Output the (x, y) coordinate of the center of the cell containing the given text.  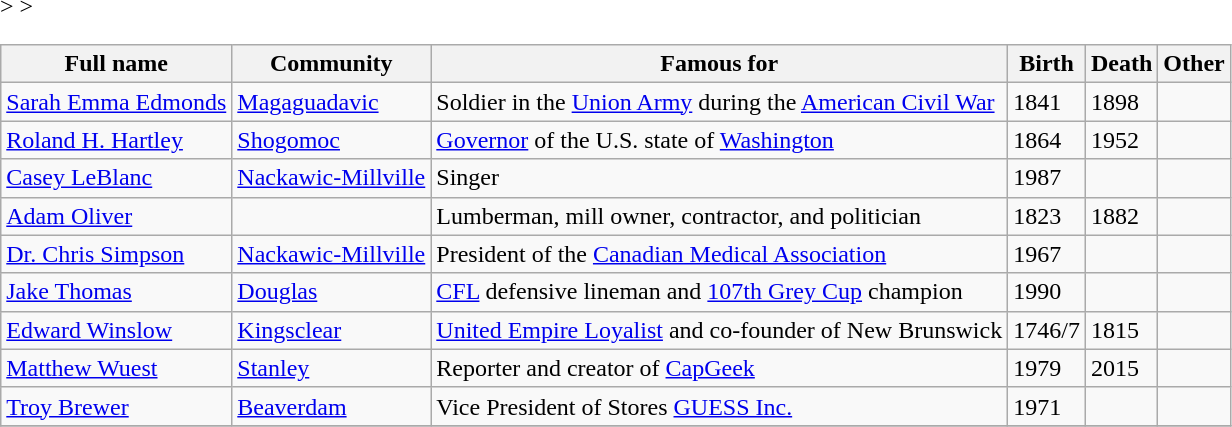
Reporter and creator of CapGeek (720, 368)
Governor of the U.S. state of Washington (720, 140)
1967 (1047, 254)
United Empire Loyalist and co-founder of New Brunswick (720, 330)
Beaverdam (332, 406)
1823 (1047, 216)
Troy Brewer (116, 406)
CFL defensive lineman and 107th Grey Cup champion (720, 292)
1746/7 (1047, 330)
Dr. Chris Simpson (116, 254)
Birth (1047, 64)
Vice President of Stores GUESS Inc. (720, 406)
Famous for (720, 64)
Casey LeBlanc (116, 178)
Singer (720, 178)
Roland H. Hartley (116, 140)
Edward Winslow (116, 330)
1864 (1047, 140)
Shogomoc (332, 140)
Soldier in the Union Army during the American Civil War (720, 102)
Full name (116, 64)
President of the Canadian Medical Association (720, 254)
Community (332, 64)
Magaguadavic (332, 102)
2015 (1121, 368)
1987 (1047, 178)
Other (1194, 64)
Jake Thomas (116, 292)
Death (1121, 64)
Douglas (332, 292)
Lumberman, mill owner, contractor, and politician (720, 216)
1815 (1121, 330)
1952 (1121, 140)
1990 (1047, 292)
Matthew Wuest (116, 368)
Stanley (332, 368)
1971 (1047, 406)
1841 (1047, 102)
Adam Oliver (116, 216)
1898 (1121, 102)
1882 (1121, 216)
1979 (1047, 368)
Sarah Emma Edmonds (116, 102)
Kingsclear (332, 330)
